Search for the cell housing the specified text and yield its [x, y] center coordinate. 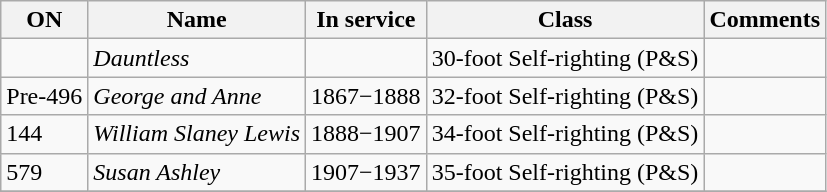
144 [44, 134]
Class [565, 20]
George and Anne [197, 96]
William Slaney Lewis [197, 134]
1907−1937 [366, 172]
32-foot Self-righting (P&S) [565, 96]
34-foot Self-righting (P&S) [565, 134]
ON [44, 20]
Susan Ashley [197, 172]
In service [366, 20]
Comments [765, 20]
579 [44, 172]
1867−1888 [366, 96]
Name [197, 20]
Dauntless [197, 58]
35-foot Self-righting (P&S) [565, 172]
Pre-496 [44, 96]
1888−1907 [366, 134]
30-foot Self-righting (P&S) [565, 58]
